Determine the [x, y] coordinate at the center of the cell enclosing the given text.  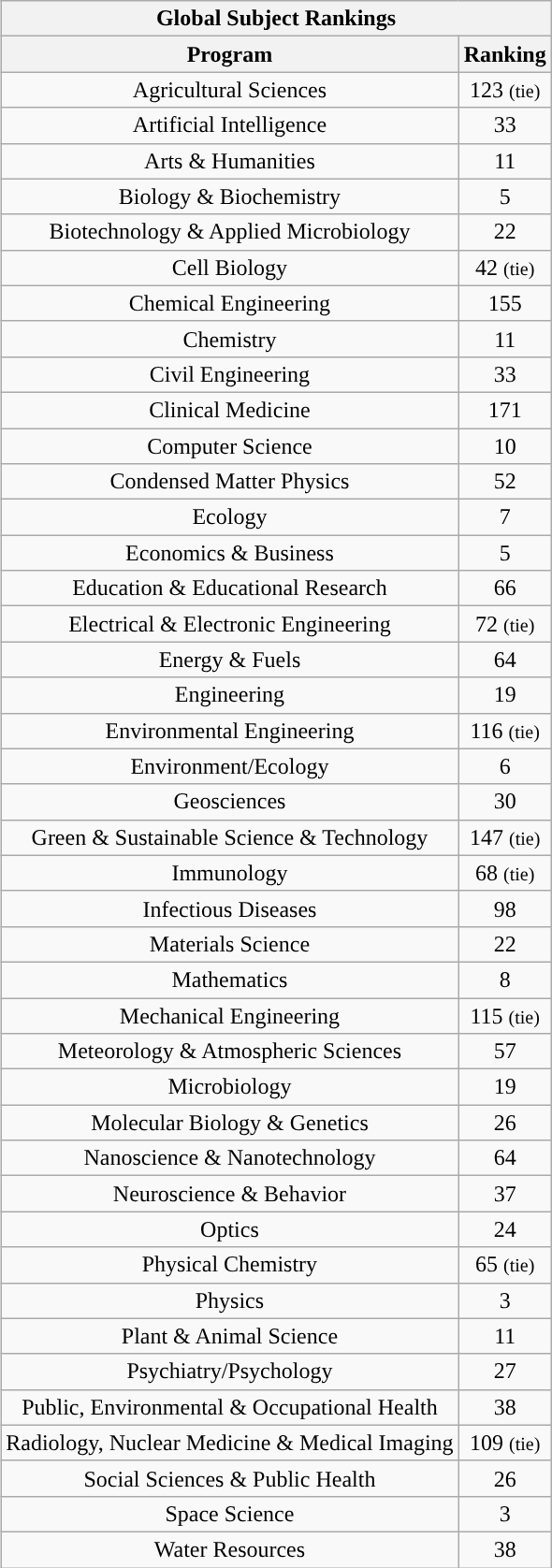
Water Resources [230, 1549]
123 (tie) [505, 90]
10 [505, 446]
Chemistry [230, 339]
Agricultural Sciences [230, 90]
Microbiology [230, 1087]
Mathematics [230, 980]
66 [505, 588]
155 [505, 303]
Clinical Medicine [230, 410]
Electrical & Electronic Engineering [230, 624]
30 [505, 802]
109 (tie) [505, 1443]
Global Subject Rankings [276, 19]
Environmental Engineering [230, 731]
Arts & Humanities [230, 161]
Condensed Matter Physics [230, 482]
57 [505, 1052]
Artificial Intelligence [230, 125]
7 [505, 517]
Nanoscience & Nanotechnology [230, 1158]
72 (tie) [505, 624]
27 [505, 1372]
Infectious Diseases [230, 908]
Energy & Fuels [230, 660]
Radiology, Nuclear Medicine & Medical Imaging [230, 1443]
Neuroscience & Behavior [230, 1194]
Environment/Ecology [230, 766]
Biotechnology & Applied Microbiology [230, 232]
Molecular Biology & Genetics [230, 1123]
Optics [230, 1229]
Engineering [230, 695]
Materials Science [230, 944]
Chemical Engineering [230, 303]
Cell Biology [230, 268]
Space Science [230, 1514]
Mechanical Engineering [230, 1015]
116 (tie) [505, 731]
115 (tie) [505, 1015]
42 (tie) [505, 268]
8 [505, 980]
Public, Environmental & Occupational Health [230, 1407]
Immunology [230, 873]
Ecology [230, 517]
24 [505, 1229]
Economics & Business [230, 553]
171 [505, 410]
Green & Sustainable Science & Technology [230, 837]
Plant & Animal Science [230, 1336]
Ranking [505, 54]
98 [505, 908]
Program [230, 54]
65 (tie) [505, 1265]
Geosciences [230, 802]
Psychiatry/Psychology [230, 1372]
Civil Engineering [230, 374]
52 [505, 482]
6 [505, 766]
Education & Educational Research [230, 588]
68 (tie) [505, 873]
37 [505, 1194]
Biology & Biochemistry [230, 196]
Social Sciences & Public Health [230, 1478]
Meteorology & Atmospheric Sciences [230, 1052]
Computer Science [230, 446]
Physics [230, 1300]
Physical Chemistry [230, 1265]
147 (tie) [505, 837]
